Return the (x, y) coordinate for the center point of the cell that contains the specified text.  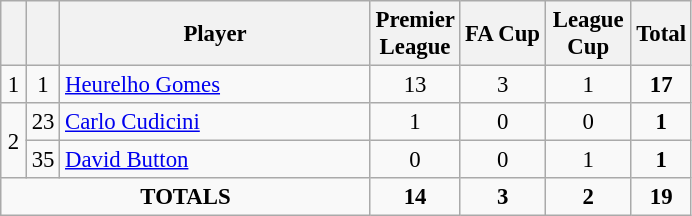
Total (661, 34)
13 (414, 85)
Player (216, 34)
FA Cup (503, 34)
Premier League (414, 34)
League Cup (588, 34)
David Button (216, 160)
35 (42, 160)
17 (661, 85)
Carlo Cudicini (216, 122)
TOTALS (186, 197)
14 (414, 197)
Heurelho Gomes (216, 85)
23 (42, 122)
19 (661, 197)
